Identify which cell holds the provided text, then report its [X, Y] central coordinate. 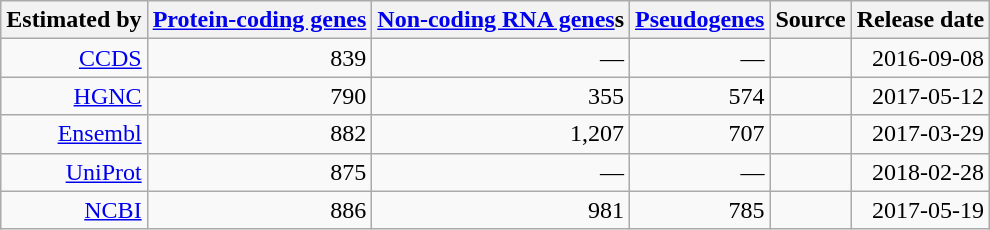
HGNC [74, 96]
NCBI [74, 210]
Ensembl [74, 134]
785 [700, 210]
886 [260, 210]
707 [700, 134]
UniProt [74, 172]
790 [260, 96]
1,207 [501, 134]
Release date [920, 20]
355 [501, 96]
Source [810, 20]
2017-05-19 [920, 210]
574 [700, 96]
839 [260, 58]
875 [260, 172]
Non-coding RNA geness [501, 20]
2017-05-12 [920, 96]
Estimated by [74, 20]
2017-03-29 [920, 134]
2018-02-28 [920, 172]
882 [260, 134]
CCDS [74, 58]
981 [501, 210]
Protein-coding genes [260, 20]
Pseudogenes [700, 20]
2016-09-08 [920, 58]
